Extract the [x, y] coordinate from the center of the cell holding the provided text.  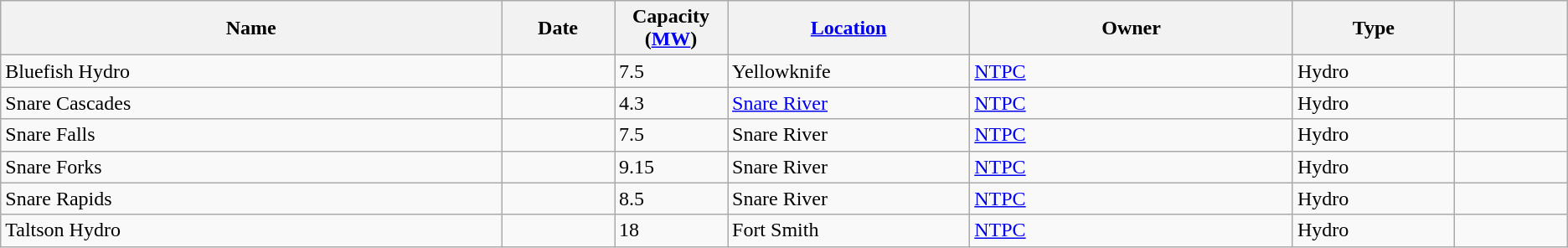
Date [558, 28]
9.15 [672, 167]
Owner [1132, 28]
Taltson Hydro [251, 230]
4.3 [672, 103]
Snare Cascades [251, 103]
Snare Falls [251, 135]
Bluefish Hydro [251, 71]
Type [1374, 28]
Name [251, 28]
Capacity (MW) [672, 28]
18 [672, 230]
8.5 [672, 199]
Snare Forks [251, 167]
Snare Rapids [251, 199]
Location [848, 28]
Fort Smith [848, 230]
Yellowknife [848, 71]
